Identify which cell holds the provided text, then report its [x, y] central coordinate. 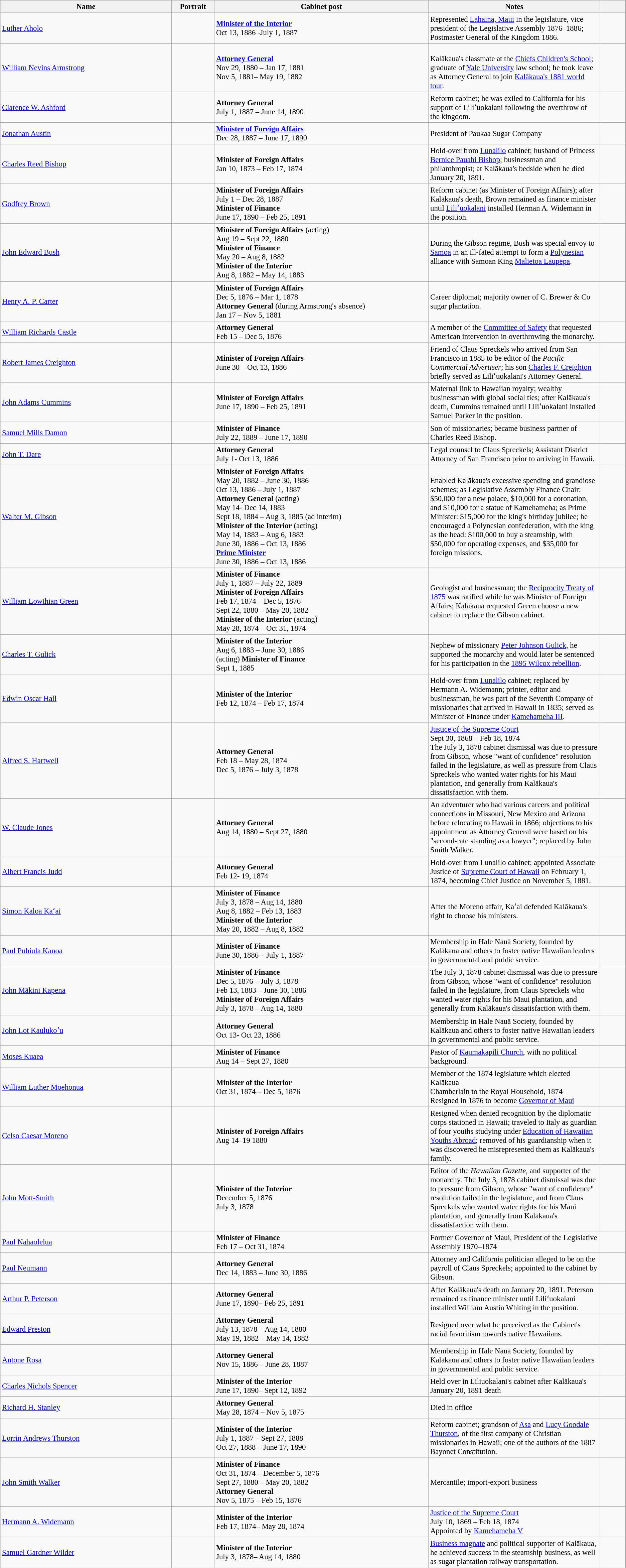
Attorney General Aug 14, 1880 – Sept 27, 1880 [321, 828]
Godfrey Brown [86, 204]
Minister of the InteriorOct 31, 1874 – Dec 5, 1876 [321, 1087]
Jonathan Austin [86, 134]
Paul Nahaolelua [86, 1242]
Minister of FinanceFeb 17 – Oct 31, 1874 [321, 1242]
Charles Nichols Spencer [86, 1386]
Minister of Foreign AffairsJune 30 – Oct 13, 1886 [321, 362]
John Mākini Kapena [86, 991]
Minister of the InteriorJuly 1, 1887 – Sept 27, 1888Oct 27, 1888 – June 17, 1890 [321, 1438]
John Edward Bush [86, 253]
Pastor of Kaumakapili Church, with no political background. [514, 1056]
Attorney GeneralJuly 1, 1887 – June 14, 1890 [321, 108]
John Adams Cummins [86, 402]
Attorney General July 13, 1878 – Aug 14, 1880 May 19, 1882 – May 14, 1883 [321, 1329]
Paul Neumann [86, 1268]
Attorney GeneralJuly 1- Oct 13, 1886 [321, 455]
Attorney General Feb 12- 19, 1874 [321, 872]
Minister of Foreign AffairsDec 28, 1887 – June 17, 1890 [321, 134]
William Richards Castle [86, 332]
Attorney GeneralMay 28, 1874 – Nov 5, 1875 [321, 1408]
Minister of Foreign Affairs (acting) Aug 19 – Sept 22, 1880 Minister of FinanceMay 20 – Aug 8, 1882Minister of the InteriorAug 8, 1882 – May 14, 1883 [321, 253]
Attorney General Feb 18 – May 28, 1874 Dec 5, 1876 – July 3, 1878 [321, 761]
Justice of the Supreme CourtJuly 10, 1869 – Feb 18, 1874Appointed by Kamehameha V [514, 1522]
Cabinet post [321, 7]
Celso Caesar Moreno [86, 1136]
Notes [514, 7]
Samuel Mills Damon [86, 433]
William Lowthian Green [86, 601]
Reform cabinet; he was exiled to California for his support of Liliʻuokalani following the overthrow of the kingdom. [514, 108]
Son of missionaries; became business partner of Charles Reed Bishop. [514, 433]
Minister of Foreign AffairsDec 5, 1876 – Mar 1, 1878 Attorney General (during Armstrong's absence)Jan 17 – Nov 5, 1881 [321, 301]
Represented Lahaina, Maui in the legislature, vice president of the Legislative Assembly 1876–1886; Postmaster General of the Kingdom 1886. [514, 28]
Died in office [514, 1408]
Minister of FinanceOct 31, 1874 – December 5, 1876Sept 27, 1880 – May 20, 1882Attorney General Nov 5, 1875 – Feb 15, 1876 [321, 1482]
Samuel Gardner Wilder [86, 1553]
Moses Kuaea [86, 1056]
Resigned over what he perceived as the Cabinet's racial favoritism towards native Hawaiians. [514, 1329]
Walter M. Gibson [86, 516]
Minister of FinanceJuly 22, 1889 – June 17, 1890 [321, 433]
Minister of Foreign AffairsAug 14–19 1880 [321, 1136]
Minister of FinanceDec 5, 1876 – July 3, 1878Feb 13, 1883 – June 30, 1886Minister of Foreign AffairsJuly 3, 1878 – Aug 14, 1880 [321, 991]
Robert James Creighton [86, 362]
John Mott-Smith [86, 1198]
Edward Preston [86, 1329]
Henry A. P. Carter [86, 301]
Minister of the Interior July 3, 1878– Aug 14, 1880 [321, 1553]
Lorrin Andrews Thurston [86, 1438]
Antone Rosa [86, 1360]
Alfred S. Hartwell [86, 761]
Minister of the InteriorFeb 17, 1874– May 28, 1874 [321, 1522]
Minister of the InteriorOct 13, 1886 -July 1, 1887 [321, 28]
Minister of Foreign AffairsJan 10, 1873 – Feb 17, 1874 [321, 164]
Former Governor of Maui, President of the Legislative Assembly 1870–1874 [514, 1242]
Charles Reed Bishop [86, 164]
Portrait [193, 7]
Arthur P. Peterson [86, 1299]
Legal counsel to Claus Spreckels; Assistant District Attorney of San Francisco prior to arriving in Hawaii. [514, 455]
Minister of the InteriorAug 6, 1883 – June 30, 1886(acting) Minister of FinanceSept 1, 1885 [321, 654]
Minister of the InteriorDecember 5, 1876July 3, 1878 [321, 1198]
Minister of Foreign AffairsJuly 1 – Dec 28, 1887Minister of FinanceJune 17, 1890 – Feb 25, 1891 [321, 204]
Clarence W. Ashford [86, 108]
Attorney GeneralNov 29, 1880 – Jan 17, 1881Nov 5, 1881– May 19, 1882 [321, 68]
Charles T. Gulick [86, 654]
Attorney GeneralOct 13- Oct 23, 1886 [321, 1030]
William Nevins Armstrong [86, 68]
Attorney and California politician alleged to be on the payroll of Claus Spreckels; appointed to the cabinet by Gibson. [514, 1268]
John Smith Walker [86, 1482]
Paul Puhiula Kanoa [86, 951]
Nephew of missionary Peter Johnson Gulick, he supported the monarchy and would later be sentenced for his participation in the 1895 Wilcox rebellion. [514, 654]
W. Claude Jones [86, 828]
John T. Dare [86, 455]
Attorney General June 17, 1890– Feb 25, 1891 [321, 1299]
Member of the 1874 legislature which elected KalākauaChamberlain to the Royal Household, 1874Resigned in 1876 to become Governor of Maui [514, 1087]
Richard H. Stanley [86, 1408]
President of Paukaa Sugar Company [514, 134]
Attorney GeneralNov 15, 1886 – June 28, 1887 [321, 1360]
Edwin Oscar Hall [86, 699]
Held over in Liliuokalani's cabinet after Kalākaua's January 20, 1891 death [514, 1386]
Minister of FinanceJune 30, 1886 – July 1, 1887 [321, 951]
William Luther Moehonua [86, 1087]
Minister of the InteriorFeb 12, 1874 – Feb 17, 1874 [321, 699]
Hermann A. Widemann [86, 1522]
Minister of the InteriorJune 17, 1890– Sept 12, 1892 [321, 1386]
Mercantile; import-export business [514, 1482]
Attorney General Dec 14, 1883 – June 30, 1886 [321, 1268]
A member of the Committee of Safety that requested American intervention in overthrowing the monarchy. [514, 332]
John Lot Kaulukoʻu [86, 1030]
After the Moreno affair, Kaʻai defended Kalākaua's right to choose his ministers. [514, 911]
Minister of FinanceJuly 3, 1878 – Aug 14, 1880Aug 8, 1882 – Feb 13, 1883Minister of the InteriorMay 20, 1882 – Aug 8, 1882 [321, 911]
Minister of Foreign AffairsJune 17, 1890 – Feb 25, 1891 [321, 402]
Name [86, 7]
Minister of FinanceAug 14 – Sept 27, 1880 [321, 1056]
During the Gibson regime, Bush was special envoy to Samoa in an ill-fated attempt to form a Polynesian alliance with Samoan King Malietoa Laupepa. [514, 253]
Luther Aholo [86, 28]
Albert Francis Judd [86, 872]
Career diplomat; majority owner of C. Brewer & Co sugar plantation. [514, 301]
Simon Kaloa Kaʻai [86, 911]
Attorney GeneralFeb 15 – Dec 5, 1876 [321, 332]
